Return the [x, y] coordinate for the center point of the cell that contains the specified text.  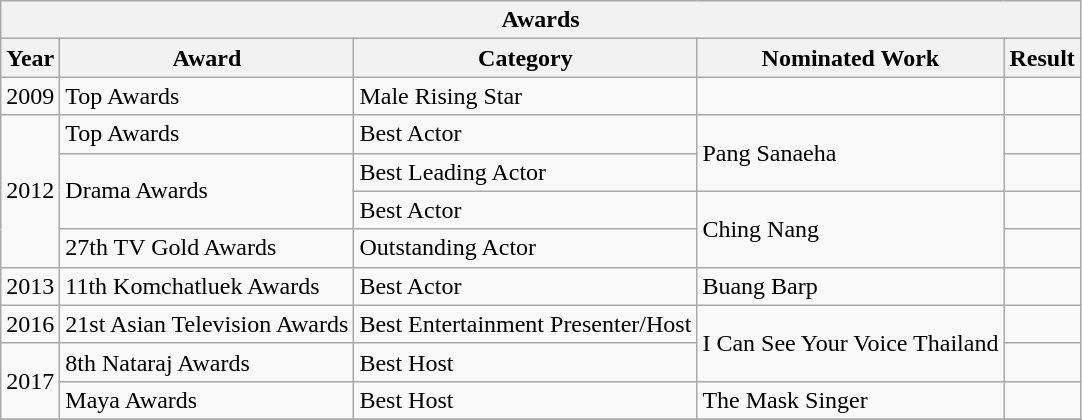
Maya Awards [207, 400]
Drama Awards [207, 191]
Result [1042, 58]
2017 [30, 381]
Nominated Work [850, 58]
2012 [30, 191]
Buang Barp [850, 286]
21st Asian Television Awards [207, 324]
11th Komchatluek Awards [207, 286]
27th TV Gold Awards [207, 248]
Best Leading Actor [526, 172]
Category [526, 58]
The Mask Singer [850, 400]
8th Nataraj Awards [207, 362]
Male Rising Star [526, 96]
2009 [30, 96]
2016 [30, 324]
Best Entertainment Presenter/Host [526, 324]
Ching Nang [850, 229]
Awards [541, 20]
Award [207, 58]
Pang Sanaeha [850, 153]
2013 [30, 286]
Outstanding Actor [526, 248]
Year [30, 58]
I Can See Your Voice Thailand [850, 343]
